Extract the (x, y) coordinate from the center of the cell holding the provided text.  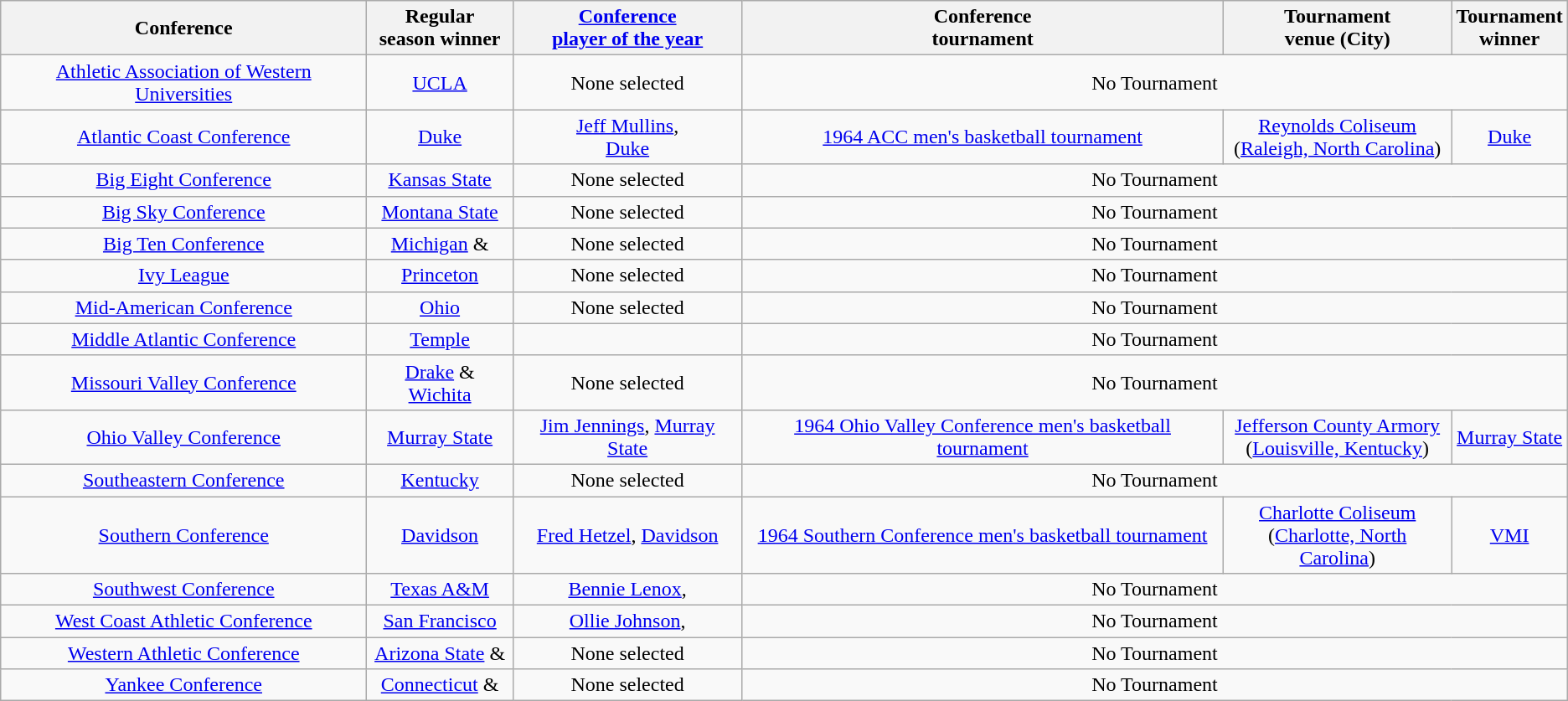
Conference player of the year (627, 28)
Ohio Valley Conference (184, 437)
Texas A&M (441, 590)
VMI (1509, 534)
Tournament venue (City) (1337, 28)
Conference (184, 28)
Connecticut & (441, 685)
Bennie Lenox, (627, 590)
Ollie Johnson, (627, 621)
1964 Ohio Valley Conference men's basketball tournament (983, 437)
Arizona State & (441, 653)
Big Eight Conference (184, 180)
Princeton (441, 276)
Big Sky Conference (184, 212)
Jeff Mullins,Duke (627, 137)
Atlantic Coast Conference (184, 137)
Mid-American Conference (184, 307)
West Coast Athletic Conference (184, 621)
1964 ACC men's basketball tournament (983, 137)
Ivy League (184, 276)
Montana State (441, 212)
Southwest Conference (184, 590)
Reynolds Coliseum(Raleigh, North Carolina) (1337, 137)
Fred Hetzel, Davidson (627, 534)
Kansas State (441, 180)
1964 Southern Conference men's basketball tournament (983, 534)
Regular season winner (441, 28)
UCLA (441, 82)
San Francisco (441, 621)
Tournament winner (1509, 28)
Athletic Association of Western Universities (184, 82)
Kentucky (441, 480)
Conference tournament (983, 28)
Missouri Valley Conference (184, 382)
Temple (441, 339)
Davidson (441, 534)
Southern Conference (184, 534)
Jefferson County Armory(Louisville, Kentucky) (1337, 437)
Michigan & (441, 244)
Charlotte Coliseum(Charlotte, North Carolina) (1337, 534)
Southeastern Conference (184, 480)
Ohio (441, 307)
Big Ten Conference (184, 244)
Drake & Wichita (441, 382)
Western Athletic Conference (184, 653)
Yankee Conference (184, 685)
Middle Atlantic Conference (184, 339)
Jim Jennings, Murray State (627, 437)
